Find where the given text appears and provide that cell's center as (x, y) coordinate. 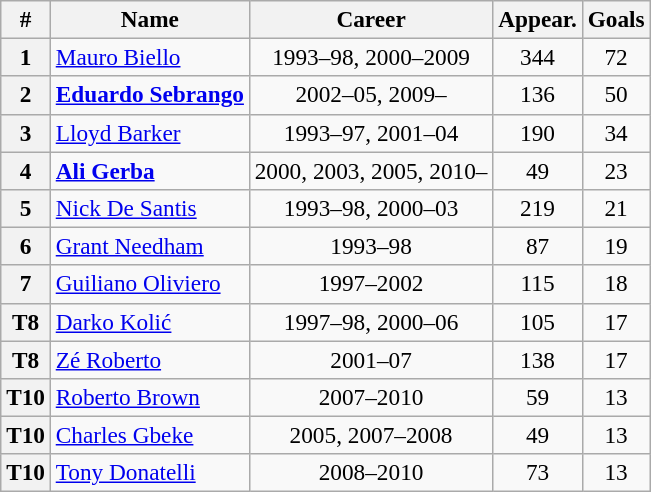
344 (538, 57)
Guiliano Oliviero (150, 284)
Career (371, 19)
219 (538, 208)
5 (26, 208)
73 (538, 473)
34 (616, 133)
Nick De Santis (150, 208)
23 (616, 170)
2 (26, 95)
Grant Needham (150, 246)
Tony Donatelli (150, 473)
87 (538, 246)
105 (538, 322)
2007–2010 (371, 397)
72 (616, 57)
Ali Gerba (150, 170)
2001–07 (371, 359)
2008–2010 (371, 473)
1 (26, 57)
115 (538, 284)
Appear. (538, 19)
7 (26, 284)
# (26, 19)
1997–98, 2000–06 (371, 322)
190 (538, 133)
19 (616, 246)
138 (538, 359)
18 (616, 284)
1993–98, 2000–2009 (371, 57)
Roberto Brown (150, 397)
2000, 2003, 2005, 2010– (371, 170)
Eduardo Sebrango (150, 95)
Darko Kolić (150, 322)
Mauro Biello (150, 57)
Zé Roberto (150, 359)
Name (150, 19)
1993–97, 2001–04 (371, 133)
1993–98, 2000–03 (371, 208)
Goals (616, 19)
2005, 2007–2008 (371, 435)
1997–2002 (371, 284)
6 (26, 246)
1993–98 (371, 246)
136 (538, 95)
50 (616, 95)
Lloyd Barker (150, 133)
4 (26, 170)
3 (26, 133)
Charles Gbeke (150, 435)
59 (538, 397)
2002–05, 2009– (371, 95)
21 (616, 208)
